For the text-containing cell, return its midpoint in (X, Y) coordinate format. 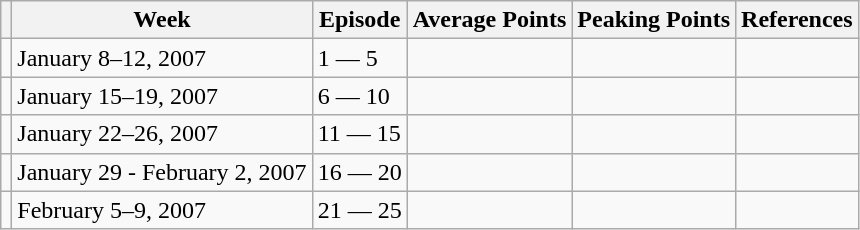
Episode (360, 20)
February 5–9, 2007 (162, 210)
6 — 10 (360, 96)
Average Points (490, 20)
January 29 - February 2, 2007 (162, 172)
January 22–26, 2007 (162, 134)
16 — 20 (360, 172)
January 8–12, 2007 (162, 58)
21 — 25 (360, 210)
Week (162, 20)
1 — 5 (360, 58)
References (798, 20)
11 — 15 (360, 134)
Peaking Points (654, 20)
January 15–19, 2007 (162, 96)
